Scan for the cell matching the given text and deliver its (x, y) coordinate at center. 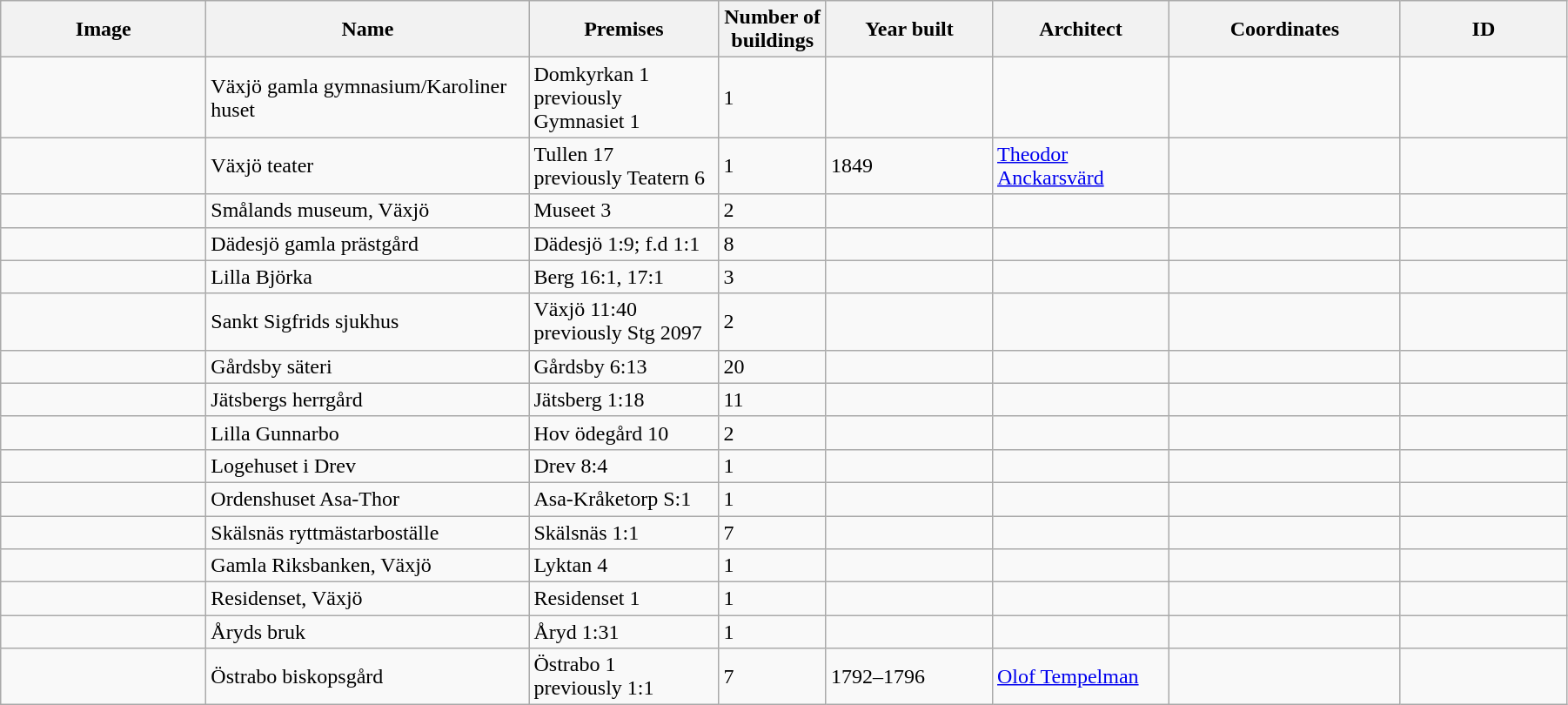
1792–1796 (908, 677)
Gamla Riksbanken, Växjö (367, 566)
Skälsnäs ryttmästarboställe (367, 532)
Lilla Gunnarbo (367, 433)
Gårdsby säteri (367, 366)
Hov ödegård 10 (624, 433)
Skälsnäs 1:1 (624, 532)
Residenset 1 (624, 599)
Sankt Sigfrids sjukhus (367, 322)
Theodor Anckarsvärd (1081, 165)
Växjö gamla gymnasium/Karoliner huset (367, 97)
Olof Tempelman (1081, 677)
Berg 16:1, 17:1 (624, 277)
Jätsbergs herrgård (367, 399)
Image (104, 30)
Logehuset i Drev (367, 466)
8 (773, 244)
Smålands museum, Växjö (367, 211)
20 (773, 366)
1849 (908, 165)
Östrabo biskopsgård (367, 677)
Växjö teater (367, 165)
Jätsberg 1:18 (624, 399)
Åryd 1:31 (624, 632)
Premises (624, 30)
Dädesjö gamla prästgård (367, 244)
Åryds bruk (367, 632)
Number ofbuildings (773, 30)
Residenset, Växjö (367, 599)
Architect (1081, 30)
Dädesjö 1:9; f.d 1:1 (624, 244)
Tullen 17previously Teatern 6 (624, 165)
11 (773, 399)
3 (773, 277)
Drev 8:4 (624, 466)
ID (1483, 30)
Ordenshuset Asa-Thor (367, 499)
Växjö 11:40previously Stg 2097 (624, 322)
Domkyrkan 1previously Gymnasiet 1 (624, 97)
Coordinates (1284, 30)
Östrabo 1previously 1:1 (624, 677)
Gårdsby 6:13 (624, 366)
Museet 3 (624, 211)
Lilla Björka (367, 277)
Name (367, 30)
Lyktan 4 (624, 566)
Asa-Kråketorp S:1 (624, 499)
Year built (908, 30)
